Extract the (x, y) coordinate from the center of the cell holding the provided text.  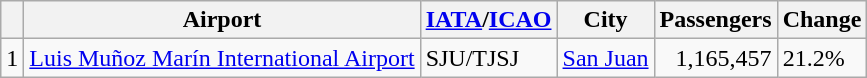
1,165,457 (716, 58)
1 (12, 58)
San Juan (606, 58)
SJU/TJSJ (488, 58)
Change (822, 20)
21.2% (822, 58)
Passengers (716, 20)
Airport (222, 20)
City (606, 20)
IATA/ICAO (488, 20)
Luis Muñoz Marín International Airport (222, 58)
